Return the (X, Y) coordinate for the center point of the cell that contains the specified text.  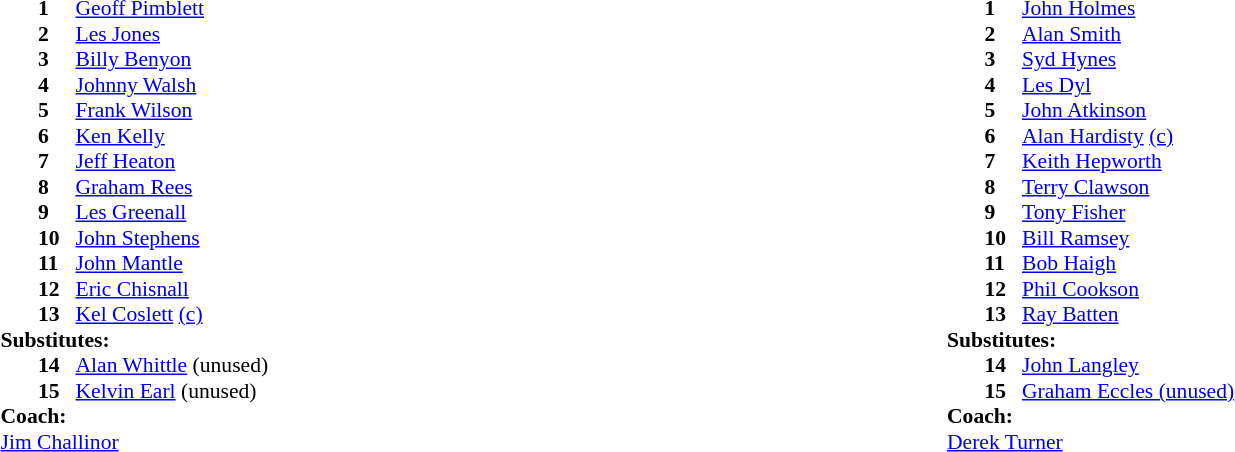
Les Jones (172, 34)
Eric Chisnall (172, 289)
Frank Wilson (172, 111)
Keith Hepworth (1128, 161)
Billy Benyon (172, 59)
Jeff Heaton (172, 161)
Terry Clawson (1128, 187)
John Stephens (172, 238)
John Langley (1128, 365)
Bob Haigh (1128, 263)
Kelvin Earl (unused) (172, 391)
Graham Rees (172, 187)
John Atkinson (1128, 111)
Johnny Walsh (172, 85)
Alan Smith (1128, 34)
Phil Cookson (1128, 289)
Ken Kelly (172, 136)
Les Greenall (172, 213)
Graham Eccles (unused) (1128, 391)
Syd Hynes (1128, 59)
Alan Hardisty (c) (1128, 136)
John Mantle (172, 263)
Kel Coslett (c) (172, 315)
Alan Whittle (unused) (172, 365)
Bill Ramsey (1128, 238)
Ray Batten (1128, 315)
Les Dyl (1128, 85)
Tony Fisher (1128, 213)
